Return the [x, y] coordinate for the center point of the cell that contains the specified text.  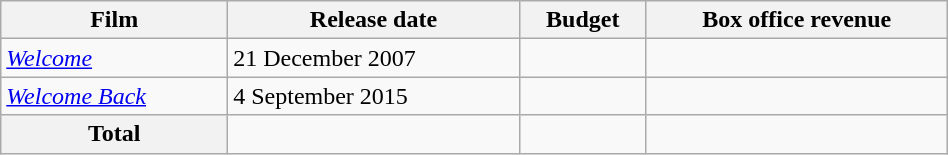
Total [114, 134]
Budget [582, 20]
Box office revenue [796, 20]
Film [114, 20]
21 December 2007 [374, 58]
Release date [374, 20]
Welcome [114, 58]
4 September 2015 [374, 96]
Welcome Back [114, 96]
